Search for the cell housing the specified text and yield its (x, y) center coordinate. 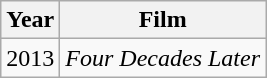
Four Decades Later (163, 58)
Year (30, 20)
2013 (30, 58)
Film (163, 20)
